Capture the cell that displays the provided text and extract its (X, Y) central coordinate. 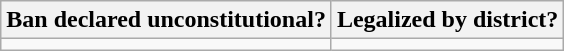
Ban declared unconstitutional? (166, 20)
Legalized by district? (447, 20)
